Capture the cell that displays the provided text and extract its (X, Y) central coordinate. 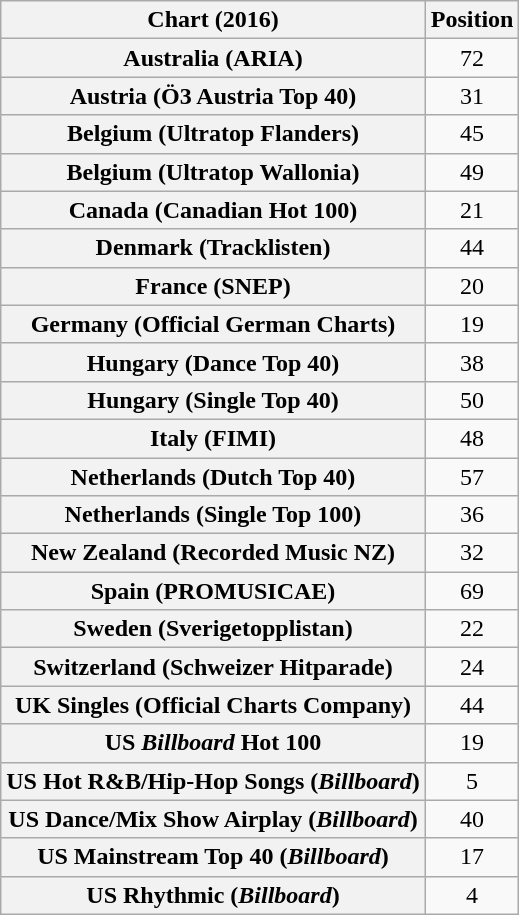
Belgium (Ultratop Wallonia) (213, 172)
69 (472, 591)
US Mainstream Top 40 (Billboard) (213, 857)
Denmark (Tracklisten) (213, 248)
US Billboard Hot 100 (213, 743)
50 (472, 400)
48 (472, 438)
Chart (2016) (213, 20)
Canada (Canadian Hot 100) (213, 210)
4 (472, 895)
Sweden (Sverigetopplistan) (213, 629)
New Zealand (Recorded Music NZ) (213, 553)
Belgium (Ultratop Flanders) (213, 134)
36 (472, 515)
38 (472, 362)
21 (472, 210)
17 (472, 857)
France (SNEP) (213, 286)
Position (472, 20)
US Dance/Mix Show Airplay (Billboard) (213, 819)
5 (472, 781)
Netherlands (Single Top 100) (213, 515)
US Hot R&B/Hip-Hop Songs (Billboard) (213, 781)
57 (472, 477)
UK Singles (Official Charts Company) (213, 705)
Australia (ARIA) (213, 58)
32 (472, 553)
Hungary (Dance Top 40) (213, 362)
22 (472, 629)
49 (472, 172)
Hungary (Single Top 40) (213, 400)
72 (472, 58)
40 (472, 819)
Spain (PROMUSICAE) (213, 591)
Austria (Ö3 Austria Top 40) (213, 96)
Italy (FIMI) (213, 438)
Switzerland (Schweizer Hitparade) (213, 667)
Netherlands (Dutch Top 40) (213, 477)
Germany (Official German Charts) (213, 324)
45 (472, 134)
31 (472, 96)
20 (472, 286)
US Rhythmic (Billboard) (213, 895)
24 (472, 667)
